Capture the cell that displays the provided text and extract its [X, Y] central coordinate. 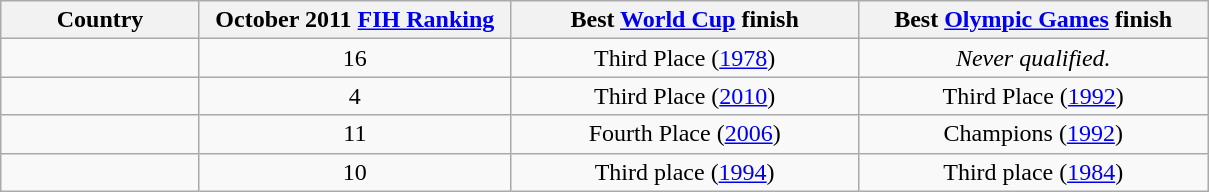
Country [100, 20]
11 [354, 134]
Never qualified. [1034, 58]
Third place (1984) [1034, 172]
10 [354, 172]
Best World Cup finish [684, 20]
Third Place (1978) [684, 58]
Third place (1994) [684, 172]
October 2011 FIH Ranking [354, 20]
Third Place (1992) [1034, 96]
Fourth Place (2006) [684, 134]
Best Olympic Games finish [1034, 20]
4 [354, 96]
Champions (1992) [1034, 134]
16 [354, 58]
Third Place (2010) [684, 96]
